Determine the (x, y) coordinate at the center of the cell enclosing the given text.  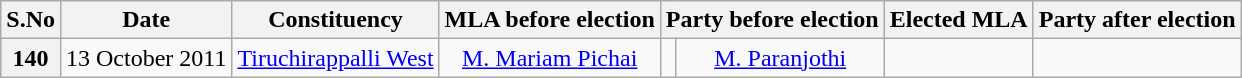
Elected MLA (958, 20)
13 October 2011 (146, 58)
M. Mariam Pichai (550, 58)
MLA before election (550, 20)
Constituency (336, 20)
Party after election (1137, 20)
S.No (31, 20)
Party before election (772, 20)
M. Paranjothi (780, 58)
Date (146, 20)
140 (31, 58)
Tiruchirappalli West (336, 58)
